Return the [X, Y] coordinate for the center point of the cell that contains the specified text.  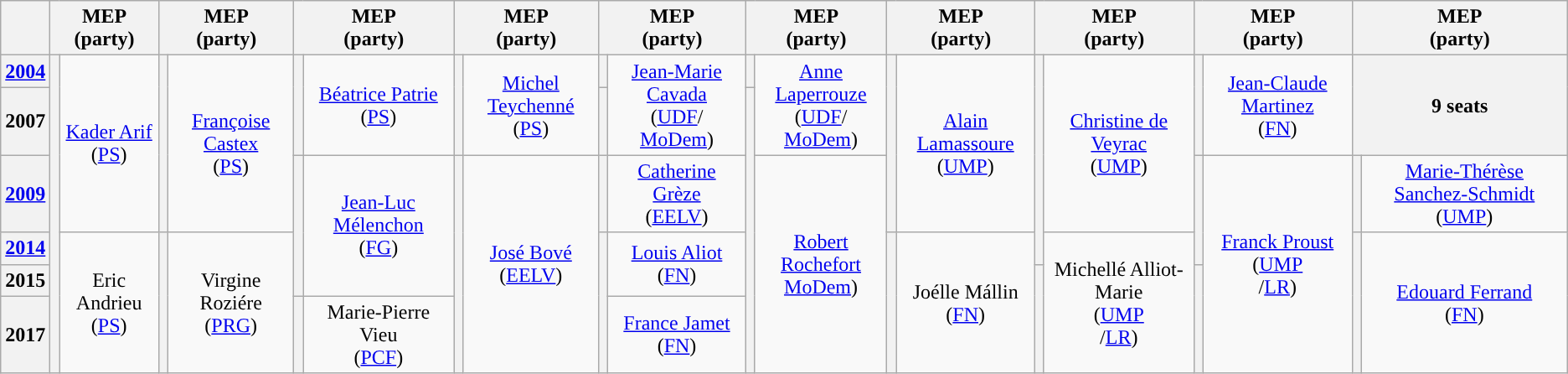
José Bové(EELV) [531, 264]
France Jamet(FN) [677, 335]
2015 [25, 280]
2007 [25, 121]
Robert RochefortMoDem) [821, 264]
Françoise Castex(PS) [230, 144]
Michel Teychenné(PS) [531, 106]
Jean-Claude Martinez(FN) [1277, 106]
Christine de Veyrac(UMP) [1119, 144]
9 seats [1459, 106]
Eric Andrieu(PS) [109, 303]
2009 [25, 194]
Alain Lamassoure(UMP) [965, 144]
Louis Aliot(FN) [677, 264]
Michellé Alliot-Marie(UMP/LR) [1119, 303]
Marie-Pierre Vieu(PCF) [379, 335]
Anne Laperrouze(UDF/MoDem) [821, 106]
Franck Proust(UMP/LR) [1277, 264]
2017 [25, 335]
2014 [25, 248]
Béatrice Patrie(PS) [379, 106]
Catherine Grèze(EELV) [677, 194]
Edouard Ferrand(FN) [1464, 303]
Jean-Luc Mélenchon(FG) [379, 226]
2004 [25, 71]
Jean-Marie Cavada(UDF/MoDem) [677, 106]
Joélle Mállin(FN) [965, 303]
Kader Arif(PS) [109, 144]
Virgine Roziére(PRG) [230, 303]
Marie-Thérèse Sanchez-Schmidt(UMP) [1464, 194]
